Return [X, Y] of the center of cell containing provided text 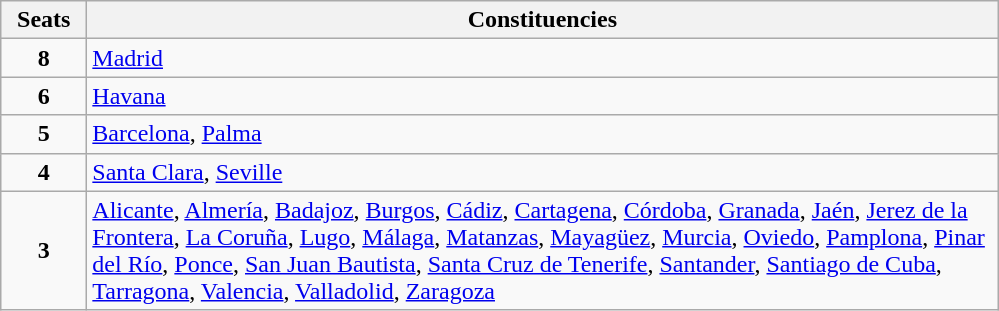
3 [44, 250]
4 [44, 172]
Madrid [542, 58]
6 [44, 96]
Constituencies [542, 20]
Seats [44, 20]
Havana [542, 96]
8 [44, 58]
Barcelona, Palma [542, 134]
Santa Clara, Seville [542, 172]
5 [44, 134]
